Return [x, y] of the center of cell containing provided text 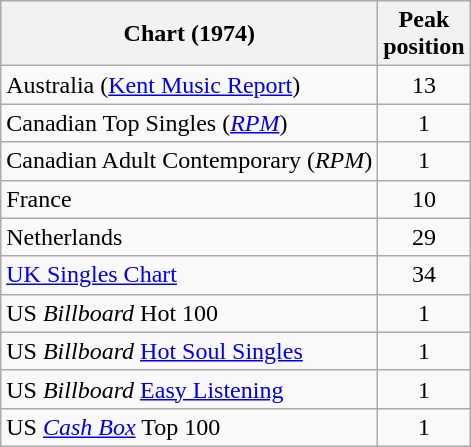
US Billboard Hot Soul Singles [190, 351]
US Billboard Hot 100 [190, 313]
Netherlands [190, 237]
13 [424, 85]
10 [424, 199]
US Billboard Easy Listening [190, 389]
Canadian Top Singles (RPM) [190, 123]
Chart (1974) [190, 34]
Peakposition [424, 34]
France [190, 199]
UK Singles Chart [190, 275]
34 [424, 275]
Australia (Kent Music Report) [190, 85]
US Cash Box Top 100 [190, 427]
Canadian Adult Contemporary (RPM) [190, 161]
29 [424, 237]
